Search for the cell housing the specified text and yield its [X, Y] center coordinate. 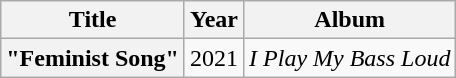
I Play My Bass Loud [350, 58]
"Feminist Song" [93, 58]
2021 [214, 58]
Year [214, 20]
Title [93, 20]
Album [350, 20]
